Provide the [X, Y] coordinate of the cell's center where the given text is located.  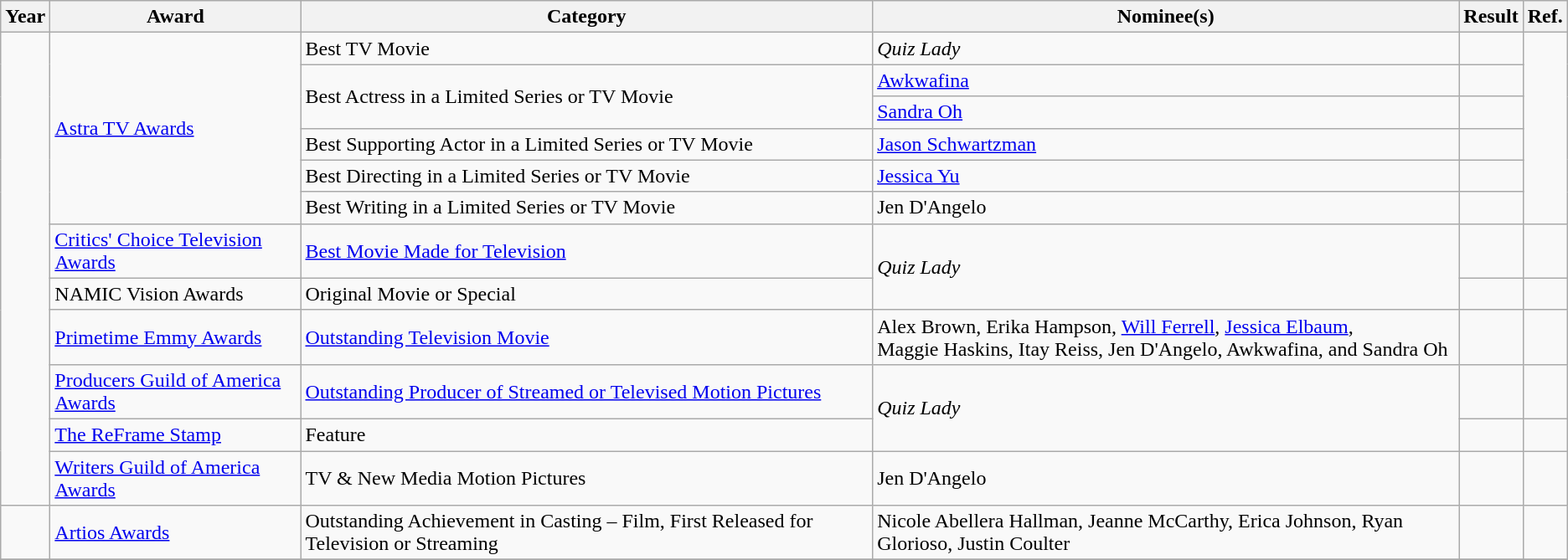
Outstanding Producer of Streamed or Televised Motion Pictures [586, 392]
Feature [586, 434]
Best Directing in a Limited Series or TV Movie [586, 176]
Outstanding Achievement in Casting – Film, First Released for Television or Streaming [586, 532]
Category [586, 17]
Result [1491, 17]
NAMIC Vision Awards [176, 294]
TV & New Media Motion Pictures [586, 477]
Nicole Abellera Hallman, Jeanne McCarthy, Erica Johnson, Ryan Glorioso, Justin Coulter [1166, 532]
Best Supporting Actor in a Limited Series or TV Movie [586, 144]
Nominee(s) [1166, 17]
Artios Awards [176, 532]
Best TV Movie [586, 49]
Alex Brown, Erika Hampson, Will Ferrell, Jessica Elbaum, Maggie Haskins, Itay Reiss, Jen D'Angelo, Awkwafina, and Sandra Oh [1166, 337]
Jessica Yu [1166, 176]
Ref. [1545, 17]
Award [176, 17]
Primetime Emmy Awards [176, 337]
Awkwafina [1166, 80]
Best Writing in a Limited Series or TV Movie [586, 208]
Outstanding Television Movie [586, 337]
Best Actress in a Limited Series or TV Movie [586, 96]
The ReFrame Stamp [176, 434]
Jason Schwartzman [1166, 144]
Astra TV Awards [176, 128]
Sandra Oh [1166, 112]
Producers Guild of America Awards [176, 392]
Year [25, 17]
Critics' Choice Television Awards [176, 251]
Original Movie or Special [586, 294]
Best Movie Made for Television [586, 251]
Writers Guild of America Awards [176, 477]
